Search for the cell housing the specified text and yield its (x, y) center coordinate. 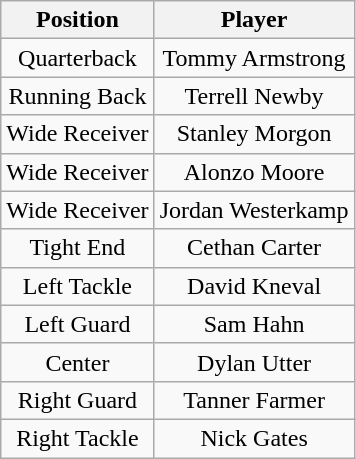
David Kneval (254, 286)
Jordan Westerkamp (254, 210)
Sam Hahn (254, 324)
Terrell Newby (254, 96)
Left Guard (78, 324)
Running Back (78, 96)
Position (78, 20)
Left Tackle (78, 286)
Alonzo Moore (254, 172)
Quarterback (78, 58)
Player (254, 20)
Stanley Morgon (254, 134)
Right Guard (78, 400)
Right Tackle (78, 438)
Tight End (78, 248)
Tanner Farmer (254, 400)
Nick Gates (254, 438)
Cethan Carter (254, 248)
Center (78, 362)
Tommy Armstrong (254, 58)
Dylan Utter (254, 362)
